Pinpoint the cell where the given text exists, returning its [x, y] midpoint coordinate. 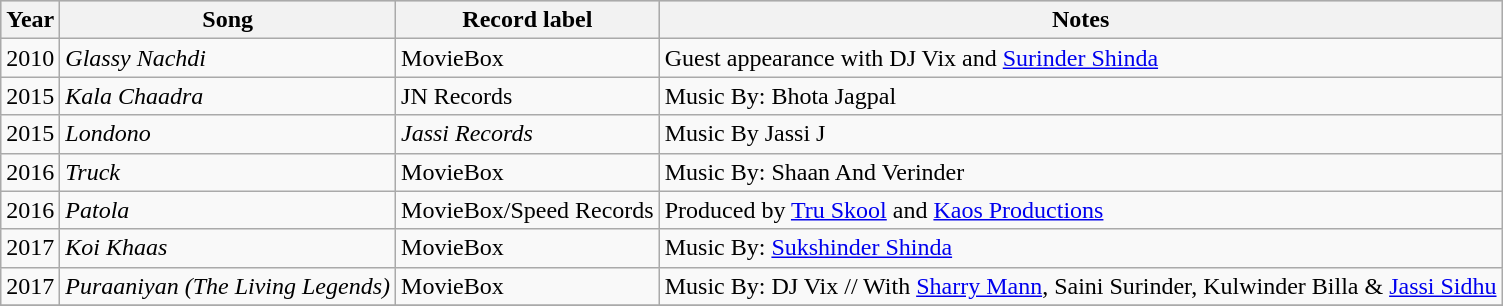
MovieBox/Speed Records [528, 210]
Koi Khaas [228, 248]
Jassi Records [528, 134]
Truck [228, 172]
Glassy Nachdi [228, 58]
Music By: DJ Vix // With Sharry Mann, Saini Surinder, Kulwinder Billa & Jassi Sidhu [1080, 286]
Puraaniyan (The Living Legends) [228, 286]
Song [228, 20]
Patola [228, 210]
Year [30, 20]
Record label [528, 20]
Kala Chaadra [228, 96]
JN Records [528, 96]
Produced by Tru Skool and Kaos Productions [1080, 210]
Guest appearance with DJ Vix and Surinder Shinda [1080, 58]
Londono [228, 134]
Music By Jassi J [1080, 134]
Music By: Bhota Jagpal [1080, 96]
Music By: Sukshinder Shinda [1080, 248]
Notes [1080, 20]
Music By: Shaan And Verinder [1080, 172]
2010 [30, 58]
